Determine the [X, Y] coordinate at the center of the cell enclosing the given text.  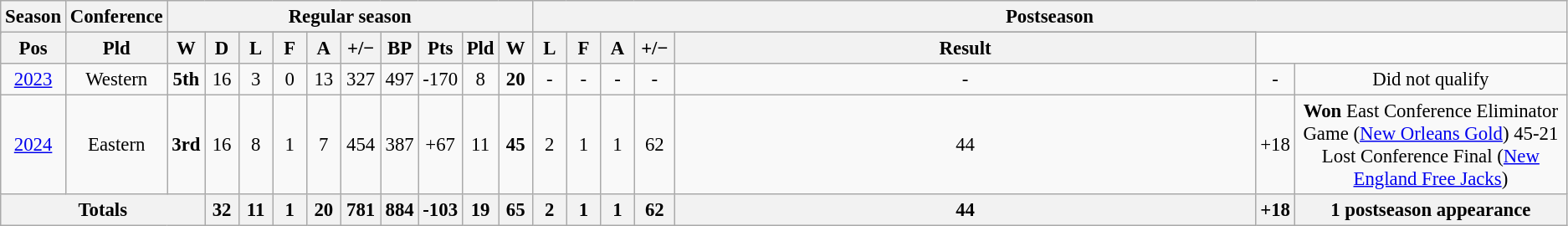
32 [223, 210]
884 [400, 210]
65 [515, 210]
Totals [103, 210]
5th [186, 80]
497 [400, 80]
-103 [440, 210]
3rd [186, 146]
Result [966, 49]
19 [480, 210]
Postseason [1049, 17]
Did not qualify [1431, 80]
7 [325, 146]
Regular season [350, 17]
Won East Conference Eliminator Game (New Orleans Gold) 45-21Lost Conference Final (New England Free Jacks) [1431, 146]
+67 [440, 146]
781 [361, 210]
Pts [440, 49]
3 [256, 80]
Pos [33, 49]
D [223, 49]
BP [400, 49]
2024 [33, 146]
Season [33, 17]
45 [515, 146]
Western [116, 80]
454 [361, 146]
2023 [33, 80]
13 [325, 80]
0 [290, 80]
Conference [116, 17]
387 [400, 146]
1 postseason appearance [1431, 210]
327 [361, 80]
Eastern [116, 146]
-170 [440, 80]
